Capture the cell that displays the provided text and extract its (x, y) central coordinate. 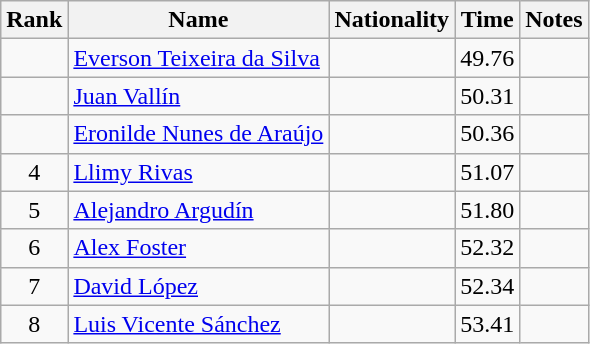
5 (34, 210)
Everson Teixeira da Silva (198, 58)
51.80 (488, 210)
Eronilde Nunes de Araújo (198, 134)
Luis Vicente Sánchez (198, 324)
Name (198, 20)
51.07 (488, 172)
50.36 (488, 134)
53.41 (488, 324)
Llimy Rivas (198, 172)
Rank (34, 20)
4 (34, 172)
52.34 (488, 286)
7 (34, 286)
Juan Vallín (198, 96)
David López (198, 286)
Alejandro Argudín (198, 210)
6 (34, 248)
8 (34, 324)
Alex Foster (198, 248)
49.76 (488, 58)
Time (488, 20)
50.31 (488, 96)
Nationality (392, 20)
52.32 (488, 248)
Notes (554, 20)
